Extract the (X, Y) coordinate from the center of the cell holding the provided text.  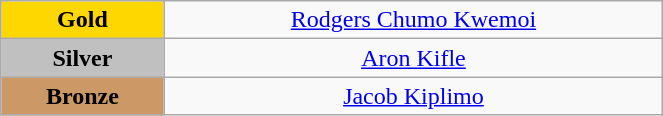
Silver (82, 58)
Bronze (82, 96)
Aron Kifle (414, 58)
Gold (82, 20)
Rodgers Chumo Kwemoi (414, 20)
Jacob Kiplimo (414, 96)
